Identify which cell holds the provided text, then report its (x, y) central coordinate. 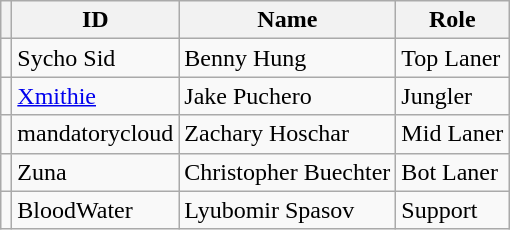
Top Laner (452, 58)
Jungler (452, 96)
Zachary Hoschar (288, 134)
Jake Puchero (288, 96)
Lyubomir Spasov (288, 210)
Christopher Buechter (288, 172)
Name (288, 20)
BloodWater (96, 210)
Benny Hung (288, 58)
Support (452, 210)
Role (452, 20)
ID (96, 20)
Xmithie (96, 96)
Mid Laner (452, 134)
Sycho Sid (96, 58)
Zuna (96, 172)
Bot Laner (452, 172)
mandatorycloud (96, 134)
